Identify which cell holds the provided text, then report its [X, Y] central coordinate. 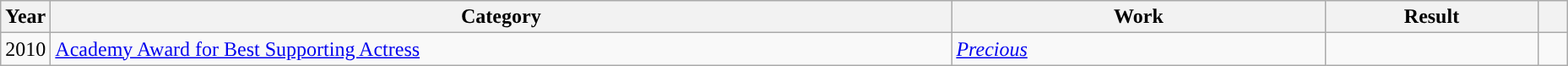
Result [1432, 17]
2010 [25, 49]
Precious [1138, 49]
Year [25, 17]
Academy Award for Best Supporting Actress [502, 49]
Category [502, 17]
Work [1138, 17]
